Extract the (X, Y) coordinate from the center of the cell holding the provided text.  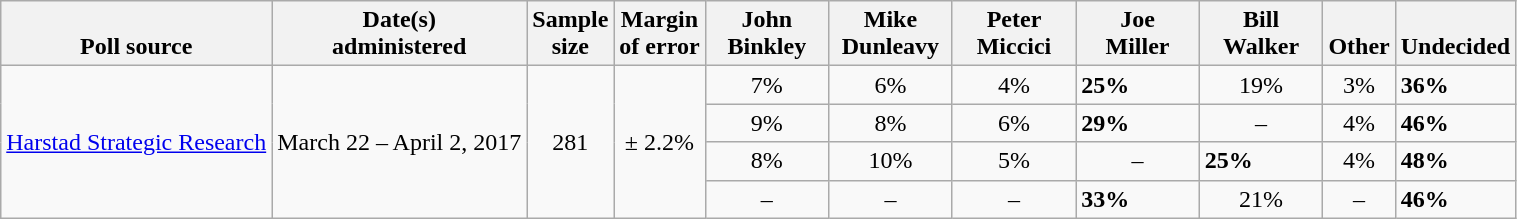
7% (767, 85)
Undecided (1455, 34)
10% (891, 161)
281 (570, 142)
3% (1359, 85)
Marginof error (660, 34)
Poll source (136, 34)
MikeDunleavy (891, 34)
29% (1138, 123)
33% (1138, 199)
± 2.2% (660, 142)
36% (1455, 85)
21% (1261, 199)
BillWalker (1261, 34)
March 22 – April 2, 2017 (400, 142)
JohnBinkley (767, 34)
19% (1261, 85)
JoeMiller (1138, 34)
Samplesize (570, 34)
Harstad Strategic Research (136, 142)
5% (1014, 161)
48% (1455, 161)
Date(s)administered (400, 34)
PeterMiccici (1014, 34)
Other (1359, 34)
9% (767, 123)
